Find where the given text appears and provide that cell's center as (x, y) coordinate. 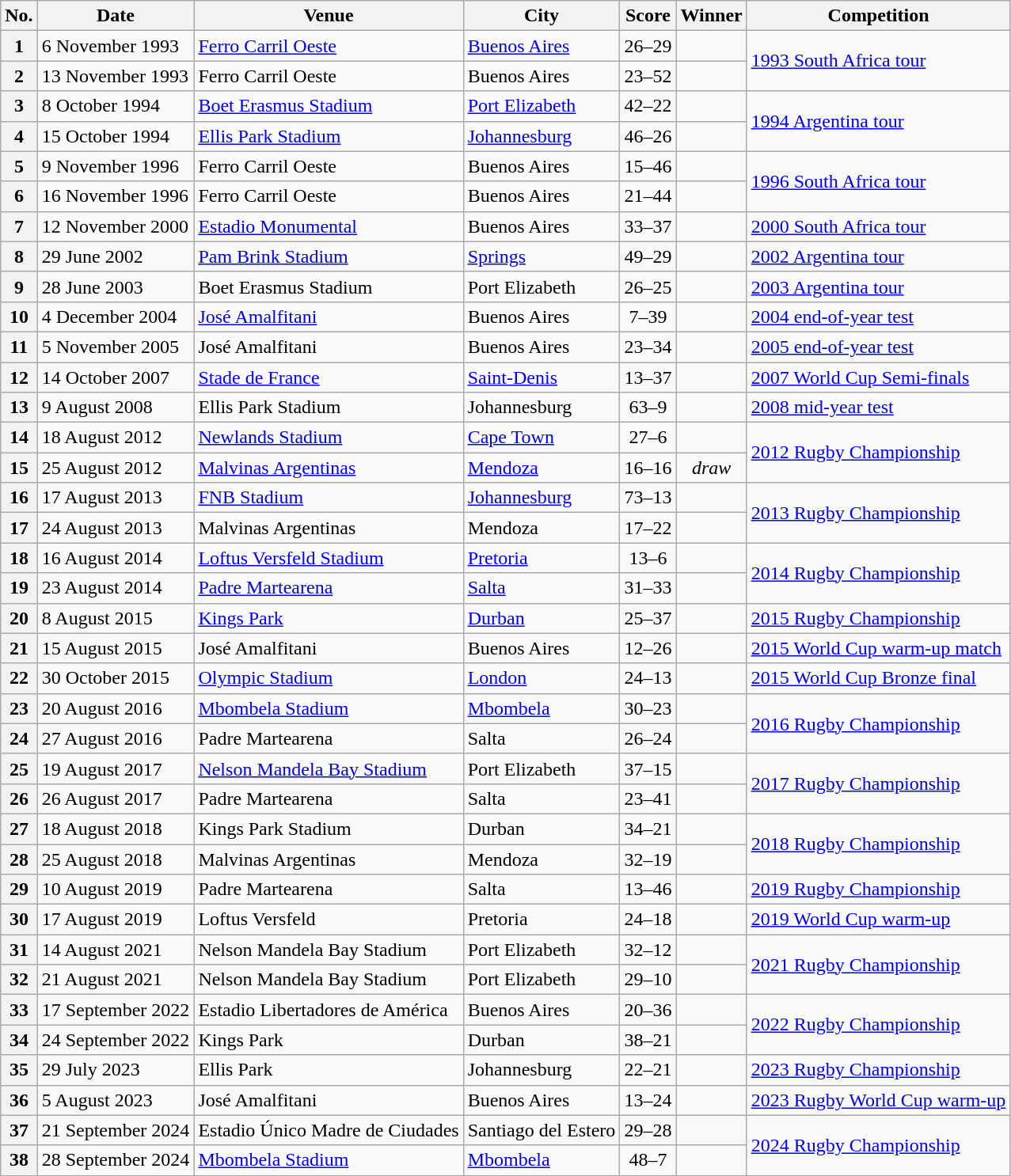
29 (19, 890)
Ellis Park (329, 1070)
2004 end-of-year test (879, 317)
13–6 (648, 558)
15–46 (648, 166)
16 August 2014 (116, 558)
32–19 (648, 859)
17 (19, 528)
2013 Rugby Championship (879, 513)
22–21 (648, 1070)
13–24 (648, 1100)
21 August 2021 (116, 980)
28 June 2003 (116, 286)
30 (19, 920)
2015 World Cup Bronze final (879, 678)
2019 World Cup warm-up (879, 920)
17–22 (648, 528)
2000 South Africa tour (879, 226)
23–52 (648, 76)
46–26 (648, 136)
11 (19, 347)
24–13 (648, 678)
16–16 (648, 468)
29 July 2023 (116, 1070)
19 August 2017 (116, 768)
32 (19, 980)
Score (648, 16)
2 (19, 76)
26–29 (648, 46)
5 (19, 166)
15 October 1994 (116, 136)
24 August 2013 (116, 528)
20 (19, 618)
21 (19, 648)
27 (19, 829)
22 (19, 678)
14 (19, 438)
17 September 2022 (116, 1010)
Saint-Denis (542, 377)
4 December 2004 (116, 317)
30 October 2015 (116, 678)
20–36 (648, 1010)
25 (19, 768)
2017 Rugby Championship (879, 783)
2021 Rugby Championship (879, 965)
London (542, 678)
2015 World Cup warm-up match (879, 648)
63–9 (648, 408)
2014 Rugby Championship (879, 573)
36 (19, 1100)
13–46 (648, 890)
13 November 1993 (116, 76)
Estadio Libertadores de América (329, 1010)
29–28 (648, 1130)
34 (19, 1040)
No. (19, 16)
9 November 1996 (116, 166)
Competition (879, 16)
2016 Rugby Championship (879, 723)
Santiago del Estero (542, 1130)
28 (19, 859)
Kings Park Stadium (329, 829)
2024 Rugby Championship (879, 1145)
17 August 2019 (116, 920)
2012 Rugby Championship (879, 453)
7–39 (648, 317)
Loftus Versfeld Stadium (329, 558)
2022 Rugby Championship (879, 1025)
9 (19, 286)
Loftus Versfeld (329, 920)
City (542, 16)
27–6 (648, 438)
33–37 (648, 226)
48–7 (648, 1160)
33 (19, 1010)
18 August 2012 (116, 438)
2023 Rugby World Cup warm-up (879, 1100)
73–13 (648, 498)
34–21 (648, 829)
37 (19, 1130)
1996 South Africa tour (879, 181)
12 (19, 377)
Pam Brink Stadium (329, 256)
1 (19, 46)
2002 Argentina tour (879, 256)
9 August 2008 (116, 408)
Cape Town (542, 438)
25 August 2018 (116, 859)
draw (711, 468)
6 (19, 196)
Springs (542, 256)
12–26 (648, 648)
5 November 2005 (116, 347)
38–21 (648, 1040)
35 (19, 1070)
37–15 (648, 768)
23–41 (648, 799)
Olympic Stadium (329, 678)
29 June 2002 (116, 256)
14 October 2007 (116, 377)
3 (19, 106)
25–37 (648, 618)
26 (19, 799)
8 August 2015 (116, 618)
26 August 2017 (116, 799)
20 August 2016 (116, 708)
17 August 2013 (116, 498)
2023 Rugby Championship (879, 1070)
Venue (329, 16)
2008 mid-year test (879, 408)
24 (19, 738)
42–22 (648, 106)
49–29 (648, 256)
8 October 1994 (116, 106)
2019 Rugby Championship (879, 890)
Winner (711, 16)
29–10 (648, 980)
2005 end-of-year test (879, 347)
4 (19, 136)
23–34 (648, 347)
Newlands Stadium (329, 438)
21–44 (648, 196)
12 November 2000 (116, 226)
10 (19, 317)
14 August 2021 (116, 950)
16 (19, 498)
15 (19, 468)
1993 South Africa tour (879, 61)
31 (19, 950)
23 August 2014 (116, 588)
5 August 2023 (116, 1100)
30–23 (648, 708)
8 (19, 256)
28 September 2024 (116, 1160)
Stade de France (329, 377)
26–24 (648, 738)
32–12 (648, 950)
2003 Argentina tour (879, 286)
FNB Stadium (329, 498)
16 November 1996 (116, 196)
21 September 2024 (116, 1130)
7 (19, 226)
25 August 2012 (116, 468)
13 (19, 408)
18 August 2018 (116, 829)
27 August 2016 (116, 738)
23 (19, 708)
24–18 (648, 920)
Estadio Único Madre de Ciudades (329, 1130)
2007 World Cup Semi-finals (879, 377)
15 August 2015 (116, 648)
26–25 (648, 286)
18 (19, 558)
19 (19, 588)
2018 Rugby Championship (879, 844)
1994 Argentina tour (879, 121)
24 September 2022 (116, 1040)
13–37 (648, 377)
6 November 1993 (116, 46)
Estadio Monumental (329, 226)
10 August 2019 (116, 890)
2015 Rugby Championship (879, 618)
31–33 (648, 588)
Date (116, 16)
38 (19, 1160)
